Provide the (X, Y) coordinate of the cell's center where the given text is located.  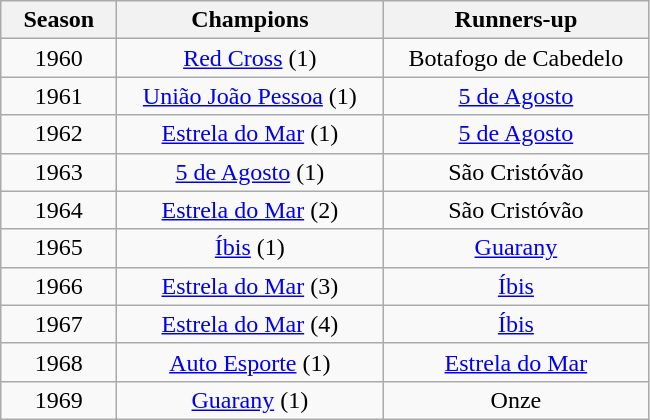
Auto Esporte (1) (250, 362)
Champions (250, 20)
Estrela do Mar (4) (250, 324)
União João Pessoa (1) (250, 96)
1965 (59, 248)
1963 (59, 172)
Guarany (516, 248)
Estrela do Mar (1) (250, 134)
Estrela do Mar (3) (250, 286)
Onze (516, 400)
5 de Agosto (1) (250, 172)
1964 (59, 210)
Runners-up (516, 20)
1960 (59, 58)
1966 (59, 286)
Botafogo de Cabedelo (516, 58)
Estrela do Mar (2) (250, 210)
1969 (59, 400)
Íbis (1) (250, 248)
Season (59, 20)
Guarany (1) (250, 400)
1962 (59, 134)
Red Cross (1) (250, 58)
1967 (59, 324)
1968 (59, 362)
1961 (59, 96)
Estrela do Mar (516, 362)
